Output the [x, y] coordinate of the center of the cell containing the given text.  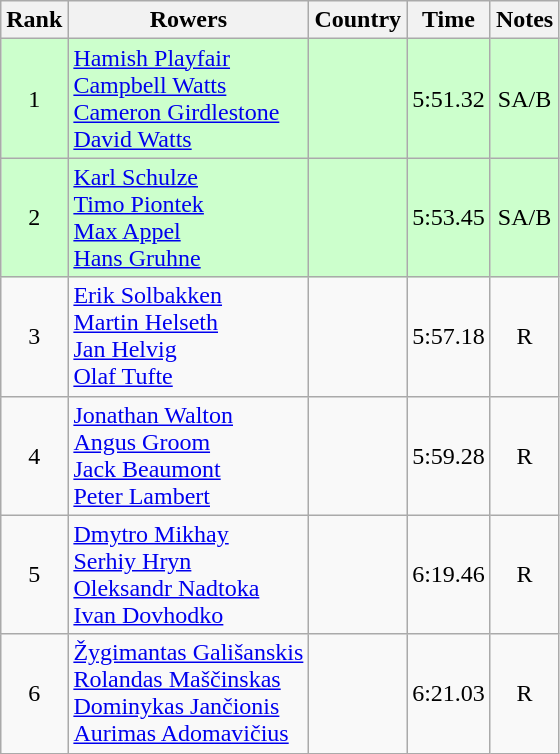
6:19.46 [449, 574]
Rowers [188, 20]
Rank [34, 20]
6:21.03 [449, 694]
5 [34, 574]
3 [34, 336]
1 [34, 98]
Žygimantas GališanskisRolandas MaščinskasDominykas JančionisAurimas Adomavičius [188, 694]
5:51.32 [449, 98]
Time [449, 20]
5:57.18 [449, 336]
Dmytro MikhaySerhiy HrynOleksandr NadtokaIvan Dovhodko [188, 574]
Hamish PlayfairCampbell WattsCameron GirdlestoneDavid Watts [188, 98]
Jonathan WaltonAngus GroomJack BeaumontPeter Lambert [188, 456]
Karl SchulzeTimo PiontekMax AppelHans Gruhne [188, 218]
Notes [524, 20]
6 [34, 694]
Country [358, 20]
2 [34, 218]
4 [34, 456]
5:59.28 [449, 456]
5:53.45 [449, 218]
Erik SolbakkenMartin HelsethJan HelvigOlaf Tufte [188, 336]
